Scan for the cell matching the given text and deliver its (x, y) coordinate at center. 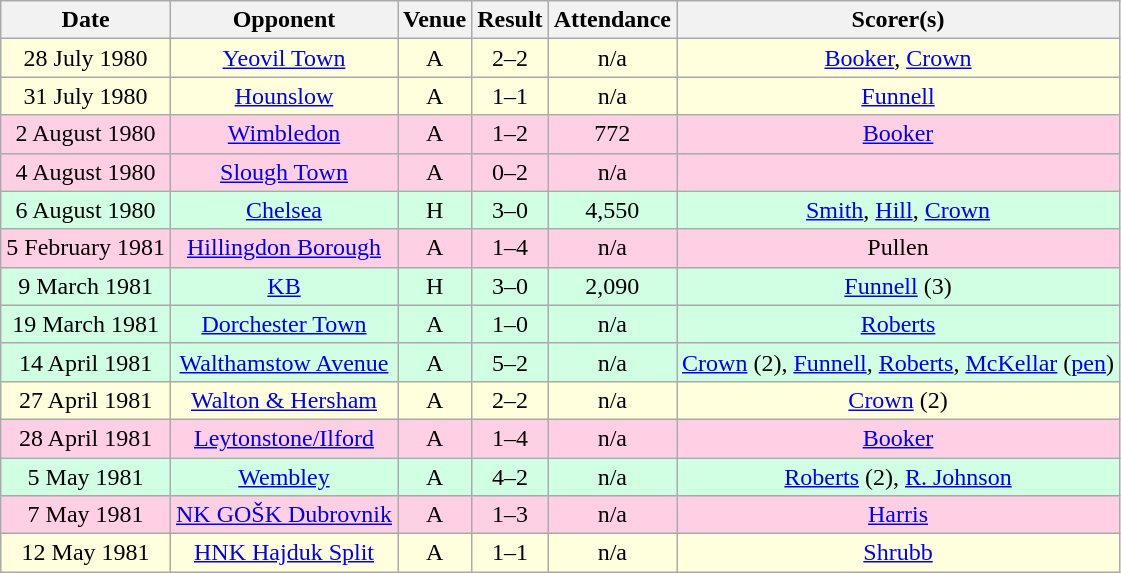
Pullen (898, 248)
Yeovil Town (284, 58)
Shrubb (898, 553)
Dorchester Town (284, 324)
6 August 1980 (86, 210)
7 May 1981 (86, 515)
12 May 1981 (86, 553)
Attendance (612, 20)
HNK Hajduk Split (284, 553)
14 April 1981 (86, 362)
31 July 1980 (86, 96)
Funnell (3) (898, 286)
Roberts (2), R. Johnson (898, 477)
Wimbledon (284, 134)
Hounslow (284, 96)
5–2 (510, 362)
Roberts (898, 324)
Leytonstone/Ilford (284, 438)
4,550 (612, 210)
28 July 1980 (86, 58)
5 May 1981 (86, 477)
2,090 (612, 286)
Walthamstow Avenue (284, 362)
Smith, Hill, Crown (898, 210)
Funnell (898, 96)
Result (510, 20)
Opponent (284, 20)
4 August 1980 (86, 172)
Crown (2) (898, 400)
Chelsea (284, 210)
0–2 (510, 172)
Hillingdon Borough (284, 248)
NK GOŠK Dubrovnik (284, 515)
772 (612, 134)
9 March 1981 (86, 286)
Wembley (284, 477)
5 February 1981 (86, 248)
1–0 (510, 324)
19 March 1981 (86, 324)
28 April 1981 (86, 438)
KB (284, 286)
Scorer(s) (898, 20)
Harris (898, 515)
4–2 (510, 477)
1–2 (510, 134)
Date (86, 20)
Crown (2), Funnell, Roberts, McKellar (pen) (898, 362)
Venue (435, 20)
Walton & Hersham (284, 400)
27 April 1981 (86, 400)
1–3 (510, 515)
Booker, Crown (898, 58)
2 August 1980 (86, 134)
Slough Town (284, 172)
